Identify which cell holds the provided text, then report its (x, y) central coordinate. 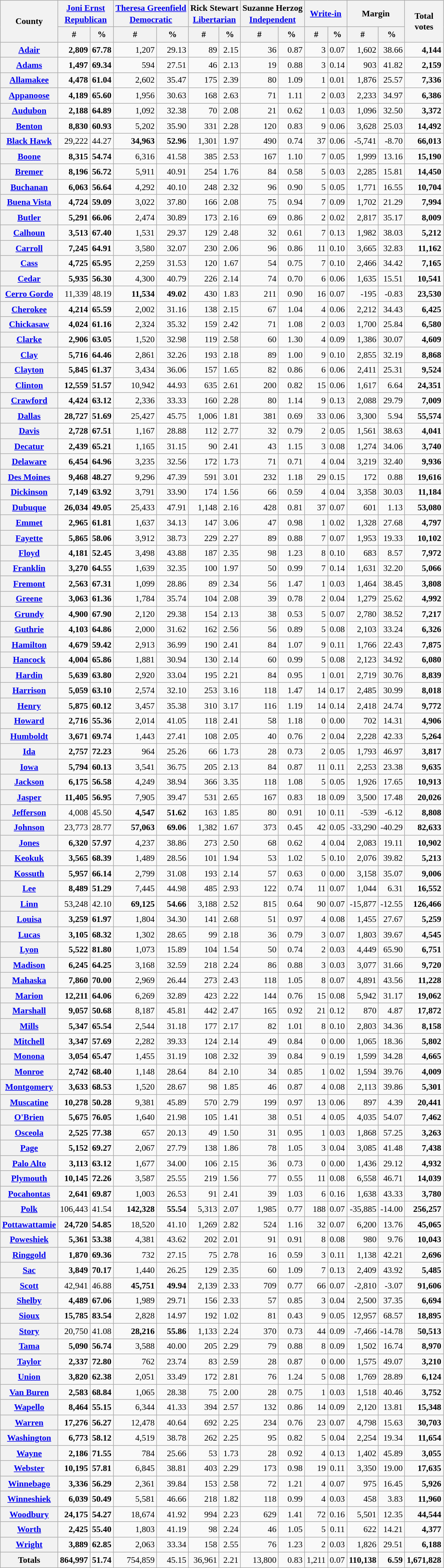
49.94 (172, 1285)
3,188 (204, 904)
25.62 (392, 599)
64.55 (101, 569)
2,324 (135, 324)
7,972 (424, 553)
55.40 (101, 1529)
1.81 (230, 416)
4,900 (74, 614)
6,326 (424, 629)
3,063 (74, 599)
Mahaska (29, 980)
870 (363, 1011)
4,292 (135, 187)
30.94 (172, 660)
20,026 (424, 797)
Chickasaw (29, 324)
81 (260, 1316)
36.99 (172, 645)
11,654 (424, 1438)
41.08 (101, 1331)
2.78 (230, 1255)
9,296 (135, 477)
Totalvotes (424, 21)
25.31 (392, 370)
2.01 (230, 1239)
1,133 (204, 1331)
4,103 (74, 629)
Joni ErnstRepublican (85, 14)
70.17 (101, 1270)
-0.83 (392, 294)
5,291 (74, 218)
2,696 (424, 1255)
33.34 (172, 1545)
1,876 (363, 80)
30.76 (392, 675)
51.57 (101, 385)
Johnson (29, 828)
3,055 (424, 1453)
66.14 (101, 874)
1,766 (363, 645)
9,006 (424, 874)
56.72 (101, 172)
Cerro Gordo (29, 294)
Jackson (29, 782)
39.86 (392, 1087)
7,217 (424, 614)
635 (204, 385)
77.38 (101, 1133)
Buena Vista (29, 202)
67.51 (101, 431)
9,057 (74, 1011)
Suzanne HerzogIndependent (272, 14)
0.17 (337, 690)
17,276 (74, 1423)
Madison (29, 965)
24.74 (392, 706)
2.52 (230, 904)
2,139 (204, 1285)
754,859 (135, 1560)
1.11 (291, 95)
975 (363, 1484)
35.74 (172, 599)
119 (204, 339)
9,772 (424, 706)
51.62 (172, 813)
Mitchell (29, 1041)
3,270 (74, 569)
64.46 (101, 355)
1,502 (363, 1346)
2,336 (135, 400)
230 (204, 248)
1.82 (230, 1499)
25.66 (172, 1453)
-14.00 (392, 1209)
1,602 (363, 50)
Jasper (29, 797)
O'Brien (29, 1118)
64.25 (101, 965)
34.42 (392, 263)
2,574 (135, 690)
33.49 (172, 1377)
3,820 (74, 1377)
Dickinson (29, 492)
8,315 (74, 157)
2,212 (363, 309)
-15,877 (363, 904)
54.07 (392, 1118)
2,719 (363, 675)
13,800 (260, 1560)
2,285 (363, 172)
1,328 (363, 523)
Keokuk (29, 858)
61.97 (101, 919)
56.74 (101, 1346)
2.47 (230, 1011)
394 (204, 1407)
2.17 (230, 1026)
74 (260, 279)
31.62 (172, 629)
0.53 (291, 614)
2,855 (363, 355)
Dallas (29, 416)
55.15 (101, 1407)
77 (260, 1179)
46.88 (101, 1285)
28.56 (172, 858)
25,427 (135, 416)
34.06 (392, 446)
5,802 (424, 1041)
1,870 (74, 1255)
524 (260, 1224)
1,956 (135, 95)
3,113 (74, 1163)
Jefferson (29, 813)
Emmet (29, 523)
69 (260, 218)
1.76 (230, 172)
34.30 (172, 919)
195 (204, 675)
Totals (29, 1560)
1,793 (363, 751)
6.64 (392, 385)
Mills (29, 1026)
13.76 (392, 1224)
37.80 (172, 202)
46.71 (392, 1179)
56.27 (101, 1423)
Van Buren (29, 1392)
1,999 (363, 157)
31.17 (392, 995)
3,791 (135, 492)
33 (316, 416)
5,935 (74, 279)
6,694 (424, 1300)
Margin (376, 14)
5,716 (74, 355)
1,531 (135, 233)
2.43 (230, 980)
Polk (29, 1209)
69.34 (101, 65)
-35,885 (363, 1209)
68.57 (392, 1316)
Cherokee (29, 309)
Washington (29, 1438)
3,912 (135, 538)
1,489 (135, 858)
Floyd (29, 553)
Sioux (29, 1316)
570 (204, 1102)
44.93 (172, 385)
4,545 (424, 934)
39.82 (392, 858)
2,485 (363, 690)
1,003 (135, 1194)
95 (260, 1438)
Poweshiek (29, 1239)
4.87 (392, 1011)
1,677 (135, 1163)
16.55 (392, 187)
Pottawattamie (29, 1224)
46.97 (392, 751)
42 (316, 828)
200 (260, 385)
0.78 (291, 599)
69,125 (135, 904)
Fremont (29, 584)
29.12 (392, 1163)
8,970 (424, 1346)
4.39 (392, 1102)
45,751 (135, 1285)
1,167 (135, 431)
5,911 (135, 172)
53,080 (424, 507)
2,906 (74, 339)
64.96 (101, 462)
2,088 (363, 400)
531 (204, 797)
5,313 (204, 1209)
63.05 (101, 339)
Henry (29, 706)
3,022 (135, 202)
1.01 (291, 1026)
56.29 (101, 1484)
Monroe (29, 1072)
5,865 (74, 538)
2.77 (230, 431)
55.54 (172, 1209)
15.51 (392, 279)
4,144 (424, 50)
4,449 (363, 950)
4,665 (424, 1057)
Louisa (29, 919)
2.48 (230, 233)
59.42 (101, 645)
174 (204, 492)
331 (204, 126)
30.63 (172, 95)
3,054 (74, 1057)
1,440 (135, 1270)
702 (363, 721)
226 (204, 279)
3,158 (363, 874)
124 (204, 1041)
55,574 (424, 416)
2,186 (74, 1453)
43.56 (392, 980)
2.81 (230, 1377)
2,228 (363, 736)
57.69 (101, 1041)
69.74 (101, 736)
0.69 (291, 416)
Dubuque (29, 507)
1,671,828 (424, 1560)
6,558 (363, 1179)
91,606 (424, 1285)
106 (204, 1163)
3,580 (135, 248)
Lucas (29, 934)
2,799 (135, 874)
15.89 (172, 950)
5,485 (424, 1270)
14.31 (392, 721)
1,784 (135, 599)
48.27 (101, 477)
1,211 (316, 1560)
4,249 (135, 782)
Story (29, 1331)
68.39 (101, 858)
1,635 (363, 279)
7,445 (135, 889)
34.00 (172, 1163)
3,628 (363, 126)
4,932 (424, 1163)
5,202 (135, 126)
1.13 (392, 507)
4,724 (74, 202)
732 (135, 1255)
28,216 (135, 1331)
45.50 (101, 813)
11,534 (135, 294)
Ringgold (29, 1255)
26.44 (172, 980)
1,443 (135, 736)
Sac (29, 1270)
Write-in (326, 14)
Greene (29, 599)
8,830 (74, 126)
86 (260, 965)
16,552 (424, 889)
1,006 (204, 416)
27.79 (172, 1148)
66,013 (424, 141)
199 (260, 1102)
12,957 (363, 1316)
47.91 (172, 507)
32.50 (392, 111)
64.06 (101, 995)
51.69 (101, 416)
58 (260, 721)
1,617 (363, 385)
234 (260, 1423)
1,868 (363, 1133)
Clarke (29, 339)
2,337 (74, 1362)
2,411 (363, 370)
9.76 (392, 1239)
3,817 (424, 751)
1,279 (363, 599)
30.99 (392, 690)
3,889 (74, 1545)
3,434 (135, 370)
1,771 (363, 187)
Muscatine (29, 1102)
1.94 (230, 858)
25.84 (392, 324)
10,942 (135, 385)
2,051 (135, 1377)
2.50 (230, 843)
5.94 (392, 416)
37.35 (392, 1300)
2.82 (230, 1224)
68.32 (101, 934)
458 (363, 1499)
34.28 (392, 1057)
59.09 (101, 202)
591 (204, 477)
42.21 (392, 1255)
19.11 (392, 843)
112 (204, 431)
2.59 (230, 1362)
2.57 (230, 1407)
2,409 (363, 1270)
11,339 (74, 294)
Decatur (29, 446)
40.00 (172, 1346)
Wapello (29, 1407)
0.94 (291, 202)
815 (260, 904)
4,547 (135, 813)
3.06 (230, 523)
65.59 (101, 309)
-8.70 (392, 141)
32.83 (392, 248)
4,300 (135, 279)
2.56 (230, 629)
0.81 (291, 507)
1,804 (135, 919)
3,300 (363, 416)
69.87 (101, 1194)
Rick StewartLibertarian (215, 14)
Appanoose (29, 95)
Clay (29, 355)
72.26 (101, 1179)
0.43 (291, 1316)
2,563 (74, 584)
27.68 (392, 523)
14.97 (172, 1316)
4,189 (74, 95)
Franklin (29, 569)
65.54 (101, 1026)
32.89 (172, 995)
26.25 (172, 1270)
100 (204, 569)
33.33 (172, 400)
1,402 (363, 1453)
Plymouth (29, 1179)
-12.55 (392, 904)
38.78 (172, 1438)
43.33 (392, 1194)
32.56 (172, 462)
10,102 (424, 538)
38.63 (392, 431)
2.55 (230, 1545)
430 (204, 294)
3,457 (135, 706)
64.89 (101, 111)
3,235 (135, 462)
Osceola (29, 1133)
43.88 (172, 553)
2,259 (135, 263)
20,441 (424, 1102)
1.04 (291, 309)
8,839 (424, 675)
6,344 (135, 1407)
63.80 (101, 675)
26,034 (74, 507)
4,035 (363, 1118)
26.53 (172, 1194)
6,039 (74, 1499)
3,498 (135, 553)
2.65 (230, 797)
428 (260, 507)
8,158 (424, 1026)
0.51 (291, 1118)
Marshall (29, 1011)
34.36 (392, 1026)
17,872 (424, 1011)
3,372 (424, 111)
72.23 (101, 751)
192 (204, 1316)
3.01 (230, 477)
4,381 (135, 1239)
6,200 (363, 1224)
56.30 (101, 279)
Warren (29, 1423)
5,361 (74, 1239)
34.97 (392, 95)
5,581 (135, 1499)
28,727 (74, 416)
27.41 (172, 736)
14.21 (392, 1529)
38.94 (172, 782)
32.59 (172, 965)
1,985 (260, 1209)
2,641 (74, 1194)
28.77 (101, 828)
2,969 (135, 980)
41.19 (172, 1529)
57.81 (101, 1469)
3,587 (135, 1179)
40.91 (172, 172)
17,635 (424, 1469)
29.79 (392, 400)
21.98 (172, 1118)
1,044 (363, 889)
4,009 (424, 1072)
27.15 (172, 1255)
Union (29, 1377)
Adams (29, 65)
1,165 (135, 446)
188 (316, 1209)
71.55 (101, 1453)
5,794 (74, 767)
0.64 (291, 904)
2,159 (424, 65)
Wayne (29, 1453)
0.71 (291, 462)
1,638 (363, 1194)
8,868 (424, 355)
County (29, 21)
6,080 (424, 660)
4,609 (424, 339)
Guthrie (29, 629)
2,361 (135, 1484)
44.27 (101, 141)
7,009 (424, 400)
1.65 (230, 370)
1,073 (135, 950)
5,639 (74, 675)
11,960 (424, 1499)
5,259 (424, 919)
1.15 (291, 446)
Marion (29, 995)
Jones (29, 843)
5,213 (424, 858)
66.06 (101, 218)
50.28 (101, 1102)
-195 (363, 294)
18 (316, 797)
31.16 (172, 309)
1,497 (74, 65)
38.03 (392, 233)
5,347 (74, 1026)
485 (204, 889)
4,679 (74, 645)
262 (204, 1438)
10,704 (424, 187)
6.31 (392, 889)
14,039 (424, 1179)
28.38 (172, 1392)
1,769 (363, 1377)
4,237 (135, 843)
22.43 (392, 645)
30.89 (172, 218)
18,520 (135, 1224)
2.07 (230, 1209)
2,439 (74, 446)
28.88 (172, 431)
3,665 (363, 248)
5,066 (424, 569)
48.19 (101, 294)
49.02 (172, 294)
6,386 (424, 95)
65.47 (101, 1057)
366 (204, 782)
57,063 (135, 828)
994 (204, 1514)
165 (260, 1011)
16.74 (392, 1346)
-2,810 (363, 1285)
15,190 (424, 157)
2.10 (230, 1072)
253 (204, 690)
-40.29 (392, 828)
28.89 (392, 1377)
68.84 (101, 1392)
9,524 (424, 370)
385 (204, 157)
Allamakee (29, 80)
2,083 (363, 843)
42.33 (392, 736)
64.86 (101, 629)
36.06 (172, 370)
6,425 (424, 309)
897 (363, 1102)
8,018 (424, 690)
65.21 (101, 446)
9,720 (424, 965)
4,424 (74, 400)
83 (204, 1362)
54.66 (172, 904)
9,635 (424, 767)
24,720 (74, 1224)
32.07 (172, 248)
3.35 (230, 782)
2,076 (363, 858)
50,513 (424, 1331)
175 (204, 80)
5,301 (424, 1087)
2,063 (135, 1545)
Woodbury (29, 1514)
3,633 (74, 1087)
Clayton (29, 370)
28.65 (172, 934)
38.45 (392, 584)
42,941 (74, 1285)
1.86 (230, 1148)
25.26 (172, 751)
17.48 (392, 797)
19.34 (392, 1438)
Black Hawk (29, 141)
11,405 (74, 797)
10 (316, 813)
35.38 (172, 706)
142,328 (135, 1209)
60.12 (101, 706)
1,302 (135, 934)
31.08 (172, 874)
211 (260, 294)
67.90 (101, 614)
248 (204, 187)
65.95 (101, 263)
2,123 (363, 660)
657 (135, 1133)
23 (316, 1423)
2,067 (135, 1148)
3,740 (424, 446)
3,513 (74, 233)
41.58 (172, 157)
Davis (29, 431)
67.40 (101, 233)
Benton (29, 126)
40.79 (172, 279)
51.74 (101, 1560)
2.68 (230, 919)
5,675 (74, 1118)
442 (204, 1011)
Montgomery (29, 1087)
3,350 (363, 1469)
153 (204, 1484)
-14.78 (392, 1331)
28.86 (172, 584)
39.84 (172, 1484)
34.43 (392, 309)
43.62 (172, 1239)
105 (204, 1118)
40 (260, 736)
5,090 (74, 1346)
106,443 (74, 1209)
4,478 (74, 80)
629 (260, 1514)
18,674 (135, 1514)
41.05 (172, 721)
3.17 (230, 706)
36.75 (172, 767)
-3.07 (392, 1285)
41.92 (172, 1514)
55.36 (101, 721)
63.10 (101, 690)
2,188 (74, 111)
190 (204, 645)
Page (29, 1148)
39.67 (392, 934)
1,464 (363, 584)
2,728 (74, 431)
69.06 (172, 828)
63.92 (101, 492)
Theresa GreenfieldDemocratic (151, 14)
1,382 (204, 828)
13 (316, 1102)
147 (204, 523)
31 (260, 1133)
1,640 (135, 1118)
43 (260, 446)
3,780 (424, 1194)
60.13 (101, 767)
11,228 (424, 980)
65.90 (392, 950)
6,175 (74, 782)
3,347 (74, 1041)
6,580 (424, 324)
4,489 (74, 1300)
2,913 (135, 645)
156 (204, 1300)
2.42 (230, 324)
58.06 (101, 538)
2,002 (135, 309)
51 (260, 919)
4,377 (424, 1529)
15,785 (74, 1316)
32.38 (172, 111)
Iowa (29, 767)
12.35 (392, 1514)
8,196 (74, 172)
0.15 (337, 477)
24,175 (74, 1514)
1,301 (204, 141)
38.73 (172, 538)
8.57 (392, 553)
23,773 (74, 828)
6,124 (424, 1377)
52.45 (101, 553)
2.27 (230, 538)
38.81 (172, 1469)
30.03 (392, 492)
39.76 (392, 1072)
10,043 (424, 1239)
0.58 (291, 172)
41.48 (392, 1148)
30,703 (424, 1423)
-7,466 (363, 1331)
-5,741 (363, 141)
29.51 (392, 1545)
2,861 (135, 355)
144 (260, 995)
Kossuth (29, 874)
23,530 (424, 294)
2.63 (230, 95)
2,103 (363, 629)
Ida (29, 751)
56.58 (101, 782)
116 (260, 706)
0.70 (291, 279)
1.54 (230, 950)
64.91 (101, 248)
44 (316, 1331)
Pocahontas (29, 1194)
2.79 (230, 1102)
68.40 (101, 1072)
30.07 (392, 339)
9,936 (424, 462)
0.89 (291, 629)
13.16 (392, 157)
10,145 (74, 1179)
3,336 (74, 1484)
33.24 (392, 629)
54.27 (101, 1514)
2.39 (230, 80)
166 (204, 202)
4,797 (424, 523)
3,541 (135, 767)
62.85 (101, 1545)
67.78 (101, 50)
5,957 (74, 874)
1.03 (291, 1194)
1,989 (135, 1300)
4,214 (74, 309)
44,544 (424, 1514)
32.20 (392, 569)
1,599 (363, 1057)
33.90 (172, 492)
2,602 (135, 80)
51.29 (101, 889)
35.07 (392, 874)
2,474 (135, 218)
1.19 (291, 706)
1,982 (363, 233)
72.80 (101, 1362)
5,501 (363, 1514)
32.26 (172, 355)
219 (204, 1179)
2,780 (363, 614)
29.71 (172, 1300)
2,803 (363, 1026)
2,757 (74, 751)
43.92 (392, 1270)
1,637 (135, 523)
13.81 (392, 1407)
110,138 (363, 1560)
4,024 (74, 324)
31.53 (172, 263)
28.67 (172, 1087)
Delaware (29, 462)
65.60 (101, 95)
2,418 (363, 706)
42.10 (101, 904)
10,195 (74, 1469)
232 (260, 477)
162 (204, 629)
1.24 (291, 1377)
50.68 (101, 1011)
2,544 (135, 1026)
25.55 (172, 1179)
56.64 (101, 187)
33.04 (172, 675)
130 (204, 660)
7,438 (424, 1148)
160 (204, 400)
68.53 (101, 1087)
177 (204, 1026)
1.30 (291, 339)
Des Moines (29, 477)
50.49 (101, 1499)
10,278 (74, 1102)
6,316 (135, 157)
Shelby (29, 1300)
81.80 (101, 950)
132 (260, 1407)
60.93 (101, 126)
61.36 (101, 599)
29 (316, 477)
Bremer (29, 172)
2,425 (74, 1529)
8,489 (74, 889)
202 (204, 1239)
980 (363, 1239)
25.03 (392, 126)
4,906 (424, 721)
99 (204, 934)
34 (260, 1072)
7,336 (424, 80)
31.15 (172, 446)
32.10 (172, 690)
3,588 (135, 1346)
7,149 (74, 492)
14,450 (424, 172)
3,752 (424, 1392)
1,092 (135, 111)
0.12 (337, 1011)
6,269 (135, 995)
594 (135, 65)
19,616 (424, 477)
Hancock (29, 660)
2.53 (230, 157)
41.33 (172, 1407)
5,152 (74, 1148)
5,522 (74, 950)
Boone (29, 157)
Cass (29, 263)
39.33 (172, 1041)
4,004 (74, 660)
18.36 (392, 1041)
8,808 (424, 813)
20.13 (172, 1133)
55.86 (172, 1331)
2.93 (230, 889)
2,254 (363, 1438)
101 (204, 858)
3,085 (363, 1148)
2,014 (135, 721)
67 (260, 309)
32.35 (172, 569)
381 (260, 416)
Carroll (29, 248)
2.61 (230, 385)
36,961 (204, 1560)
229 (204, 538)
Taylor (29, 1362)
163 (204, 813)
54.85 (101, 1224)
7,905 (135, 797)
49.07 (392, 1362)
3,168 (135, 965)
3,259 (74, 919)
1,099 (135, 584)
2,920 (135, 675)
62.38 (101, 1377)
1,207 (135, 50)
35.90 (172, 126)
6,188 (424, 1545)
Lyon (29, 950)
29.37 (172, 233)
2,500 (363, 1300)
34,963 (135, 141)
27.51 (172, 65)
45.81 (172, 1011)
10,902 (424, 843)
1.21 (291, 1484)
70.00 (101, 980)
3,849 (74, 1270)
78 (260, 1148)
6,773 (74, 1438)
Butler (29, 218)
1.07 (291, 645)
Worth (29, 1529)
7,462 (424, 1118)
2,716 (74, 721)
256,257 (424, 1209)
3,210 (424, 1362)
Crawford (29, 400)
32.98 (172, 339)
14,492 (424, 126)
82,633 (424, 828)
403 (204, 1469)
-539 (363, 813)
38.66 (392, 50)
1.50 (230, 1133)
5,926 (424, 1484)
1,386 (363, 339)
61.81 (101, 523)
6,245 (74, 965)
Howard (29, 721)
12,211 (74, 995)
692 (204, 1423)
19.00 (392, 1469)
1,926 (363, 782)
2.22 (230, 995)
1.14 (291, 400)
2,000 (135, 629)
2.06 (230, 248)
40.10 (172, 187)
122 (260, 889)
3,105 (74, 934)
1,575 (363, 1362)
57.25 (392, 1133)
4,181 (74, 553)
32.40 (392, 462)
7,875 (424, 645)
15,348 (424, 1407)
20,750 (74, 1331)
38.52 (392, 614)
Buchanan (29, 187)
15.63 (392, 1423)
24,351 (424, 385)
4,041 (424, 431)
Winnebago (29, 1484)
864,997 (74, 1560)
1,269 (204, 1224)
61.04 (101, 80)
Fayette (29, 538)
53,248 (74, 904)
622 (363, 1529)
8,464 (74, 1407)
154 (204, 614)
10,913 (424, 782)
9,381 (135, 1102)
32.19 (392, 355)
Clinton (29, 385)
31.66 (392, 965)
2,742 (74, 1072)
54 (260, 263)
1,096 (363, 111)
11,184 (424, 492)
709 (260, 1285)
58.12 (101, 1438)
310 (204, 706)
Grundy (29, 614)
Hardin (29, 675)
423 (204, 995)
0.19 (337, 1057)
2,233 (363, 95)
40.64 (172, 1423)
70 (204, 111)
8,187 (135, 1011)
370 (260, 1331)
Monona (29, 1057)
3.16 (230, 690)
3,565 (74, 858)
23.74 (172, 1362)
25.57 (392, 80)
-33,290 (363, 828)
490 (260, 141)
6,454 (74, 462)
8,009 (424, 218)
45,065 (424, 1224)
0.55 (291, 1179)
5,845 (74, 370)
1,561 (363, 431)
3,358 (363, 492)
16.45 (392, 1484)
5,059 (74, 690)
5,264 (424, 736)
Hamilton (29, 645)
0.45 (291, 828)
2,525 (74, 1133)
83.54 (101, 1316)
Winneshiek (29, 1499)
964 (135, 751)
1.83 (230, 294)
2,583 (74, 1392)
5,875 (74, 706)
76.05 (101, 1118)
1,826 (363, 1545)
21.29 (392, 202)
18,895 (424, 1316)
3,808 (424, 584)
4,992 (424, 599)
41.54 (101, 1209)
9,468 (74, 477)
4,891 (363, 980)
5,212 (424, 233)
3,219 (363, 462)
2,809 (74, 50)
1.16 (291, 1224)
187 (204, 553)
Adair (29, 50)
Webster (29, 1469)
6,751 (424, 950)
Linn (29, 904)
Calhoun (29, 233)
6,320 (74, 843)
1.10 (291, 157)
1,631 (363, 569)
35.32 (172, 324)
Scott (29, 1285)
53.38 (101, 1239)
2,828 (135, 1316)
47 (260, 523)
31.18 (172, 1026)
1,138 (363, 1255)
41.10 (172, 1224)
3,671 (74, 736)
3,077 (363, 965)
29.38 (172, 614)
49.05 (101, 507)
41.82 (392, 65)
254 (204, 172)
2,965 (74, 523)
68 (260, 843)
4,725 (74, 263)
44.98 (172, 889)
29,222 (74, 141)
61.37 (101, 370)
46.66 (172, 1499)
Harrison (29, 690)
2,253 (363, 767)
7,994 (424, 202)
Audubon (29, 111)
34.13 (172, 523)
0.61 (291, 233)
61.16 (101, 324)
1,881 (135, 660)
159 (204, 324)
38.86 (172, 843)
67.31 (101, 584)
1,518 (363, 1392)
45.15 (172, 1560)
2,282 (135, 1041)
168 (204, 95)
Tama (29, 1346)
1,639 (135, 569)
7,245 (74, 248)
39.47 (172, 797)
47.39 (172, 477)
2.00 (230, 1392)
40.46 (392, 1392)
12,478 (135, 1423)
69.27 (101, 1148)
762 (135, 1362)
34.92 (392, 660)
3,500 (363, 797)
10,541 (424, 279)
79 (260, 1346)
6,845 (135, 1469)
5,942 (363, 995)
2,113 (363, 1087)
28.64 (172, 1072)
1,702 (363, 202)
1,700 (363, 324)
3.83 (392, 1499)
25,433 (135, 507)
Cedar (29, 279)
126,466 (424, 904)
6,063 (74, 187)
683 (363, 553)
0.63 (291, 874)
2.23 (230, 1514)
141 (204, 919)
601 (363, 507)
67.06 (101, 1300)
4,008 (74, 813)
35.17 (392, 218)
Humboldt (29, 736)
6.59 (392, 1560)
1.00 (291, 355)
65.86 (101, 660)
1,274 (363, 446)
17.65 (392, 782)
1,594 (363, 1072)
23.38 (392, 767)
4,519 (135, 1438)
54.74 (101, 157)
31.19 (172, 1057)
57.97 (101, 843)
903 (363, 65)
4,798 (363, 1423)
56.95 (101, 797)
19,062 (424, 995)
2,466 (363, 263)
2.34 (230, 584)
Palo Alto (29, 1163)
27.67 (392, 919)
3,263 (424, 1133)
69.36 (101, 1255)
52.96 (172, 141)
1,953 (363, 538)
784 (135, 1453)
Lee (29, 889)
158 (204, 1545)
12,559 (74, 385)
29.13 (172, 50)
373 (260, 828)
2.05 (230, 736)
15.81 (392, 172)
19.33 (392, 538)
7,165 (424, 263)
7,860 (74, 980)
1,436 (363, 1163)
Wright (29, 1545)
11,162 (424, 248)
2,817 (363, 218)
157 (204, 370)
35.47 (172, 80)
45.75 (172, 416)
-6.12 (392, 813)
